Return the [X, Y] coordinate for the center point of the cell that contains the specified text.  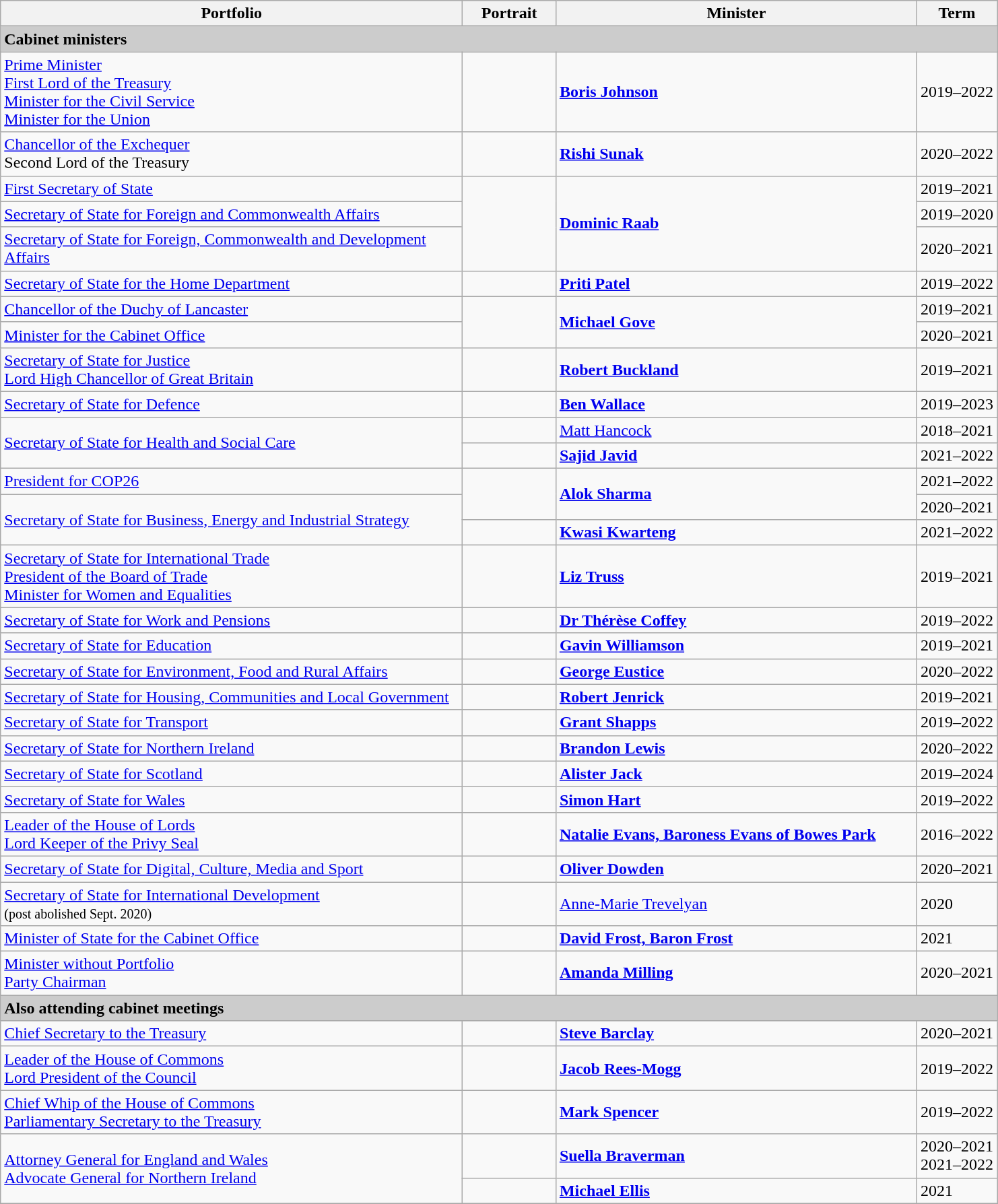
Grant Shapps [736, 723]
Priti Patel [736, 283]
Minister [736, 13]
Alister Jack [736, 774]
Also attending cabinet meetings [499, 1008]
2019–2023 [956, 404]
Chancellor of the ExchequerSecond Lord of the Treasury [232, 154]
Jacob Rees-Mogg [736, 1068]
Michael Gove [736, 322]
Alok Sharma [736, 494]
Sajid Javid [736, 456]
Secretary of State for Housing, Communities and Local Government [232, 697]
Secretary of State for Work and Pensions [232, 620]
Minister for the Cabinet Office [232, 335]
Matt Hancock [736, 430]
Michael Ellis [736, 1191]
Secretary of State for JusticeLord High Chancellor of Great Britain [232, 369]
Secretary of State for Foreign and Commonwealth Affairs [232, 214]
Portfolio [232, 13]
Chief Secretary to the Treasury [232, 1034]
Minister without PortfolioParty Chairman [232, 974]
Secretary of State for Environment, Food and Rural Affairs [232, 671]
Term [956, 13]
George Eustice [736, 671]
Secretary of State for Northern Ireland [232, 748]
2016–2022 [956, 834]
Attorney General for England and WalesAdvocate General for Northern Ireland [232, 1169]
Prime MinisterFirst Lord of the TreasuryMinister for the Civil ServiceMinister for the Union [232, 92]
Secretary of State for Defence [232, 404]
Kwasi Kwarteng [736, 533]
Steve Barclay [736, 1034]
Secretary of State for International TradePresident of the Board of TradeMinister for Women and Equalities [232, 576]
Robert Buckland [736, 369]
First Secretary of State [232, 189]
Secretary of State for the Home Department [232, 283]
Secretary of State for Scotland [232, 774]
Secretary of State for Wales [232, 799]
Secretary of State for Digital, Culture, Media and Sport [232, 869]
President for COP26 [232, 481]
Secretary of State for Education [232, 646]
Secretary of State for Health and Social Care [232, 443]
Natalie Evans, Baroness Evans of Bowes Park [736, 834]
Oliver Dowden [736, 869]
Cabinet ministers [499, 39]
Secretary of State for Foreign, Commonwealth and Development Affairs [232, 249]
Mark Spencer [736, 1112]
Anne-Marie Trevelyan [736, 904]
Brandon Lewis [736, 748]
2018–2021 [956, 430]
Robert Jenrick [736, 697]
Secretary of State for Business, Energy and Industrial Strategy [232, 520]
Secretary of State for International Development(post abolished Sept. 2020) [232, 904]
Leader of the House of CommonsLord President of the Council [232, 1068]
Simon Hart [736, 799]
Leader of the House of LordsLord Keeper of the Privy Seal [232, 834]
Chancellor of the Duchy of Lancaster [232, 309]
David Frost, Baron Frost [736, 939]
Boris Johnson [736, 92]
2020 [956, 904]
Gavin Williamson [736, 646]
Suella Braverman [736, 1156]
Chief Whip of the House of CommonsParliamentary Secretary to the Treasury [232, 1112]
Rishi Sunak [736, 154]
Liz Truss [736, 576]
Amanda Milling [736, 974]
Ben Wallace [736, 404]
2019–2024 [956, 774]
2019–2020 [956, 214]
2020–20212021–2022 [956, 1156]
Dominic Raab [736, 224]
Portrait [509, 13]
Minister of State for the Cabinet Office [232, 939]
Secretary of State for Transport [232, 723]
Dr Thérèse Coffey [736, 620]
